Output the [X, Y] coordinate of the center of the cell containing the given text.  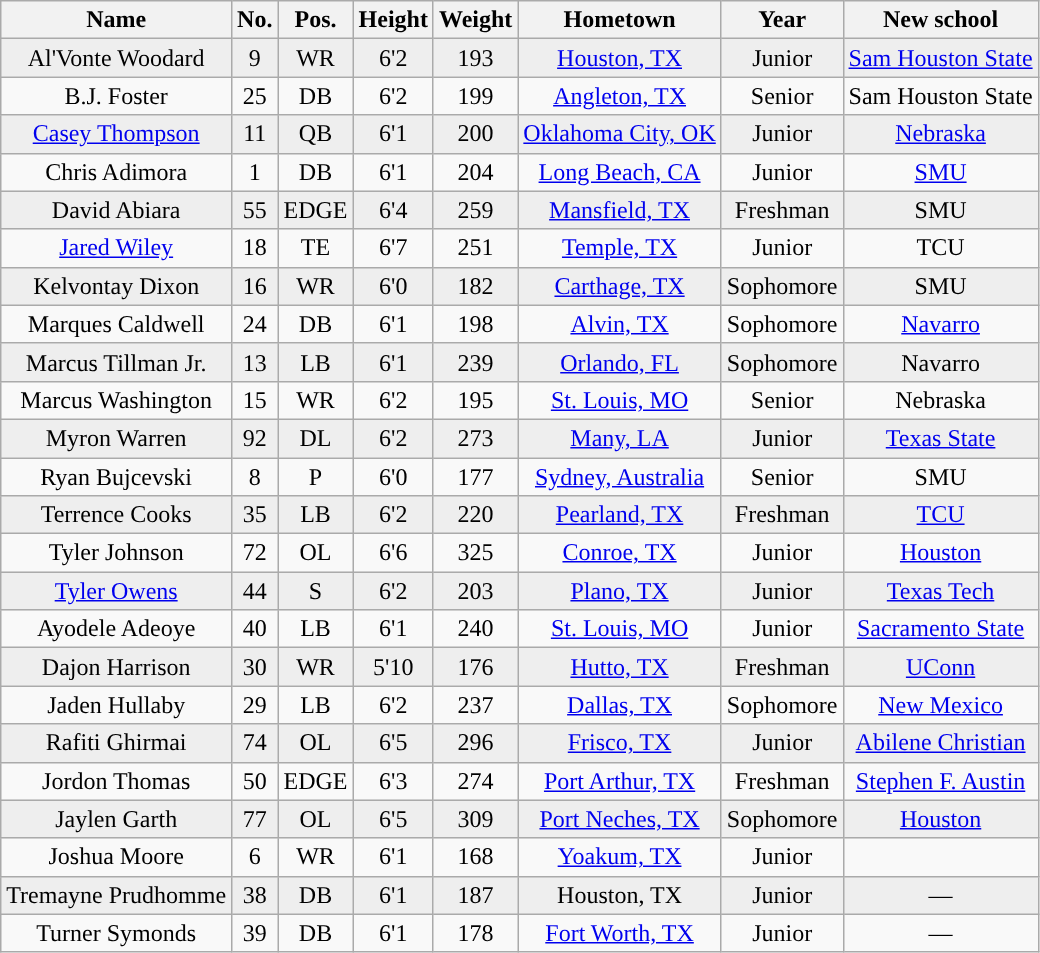
178 [475, 933]
Jaylen Garth [116, 819]
Texas Tech [940, 591]
177 [475, 477]
239 [475, 362]
Marcus Washington [116, 400]
Orlando, FL [620, 362]
193 [475, 58]
72 [255, 553]
77 [255, 819]
176 [475, 667]
Myron Warren [116, 438]
Jordon Thomas [116, 781]
QB [316, 134]
Hutto, TX [620, 667]
Tyler Johnson [116, 553]
Angleton, TX [620, 96]
Chris Adimora [116, 172]
296 [475, 743]
29 [255, 705]
274 [475, 781]
Rafiti Ghirmai [116, 743]
Port Arthur, TX [620, 781]
Sydney, Australia [620, 477]
Frisco, TX [620, 743]
9 [255, 58]
DL [316, 438]
Terrence Cooks [116, 515]
Temple, TX [620, 248]
220 [475, 515]
195 [475, 400]
6'4 [393, 210]
168 [475, 857]
TE [316, 248]
182 [475, 286]
Joshua Moore [116, 857]
Name [116, 20]
Pearland, TX [620, 515]
237 [475, 705]
Stephen F. Austin [940, 781]
Plano, TX [620, 591]
Ryan Bujcevski [116, 477]
Kelvontay Dixon [116, 286]
Casey Thompson [116, 134]
203 [475, 591]
Marcus Tillman Jr. [116, 362]
16 [255, 286]
Long Beach, CA [620, 172]
6 [255, 857]
251 [475, 248]
P [316, 477]
Alvin, TX [620, 324]
13 [255, 362]
David Abiara [116, 210]
Weight [475, 20]
Fort Worth, TX [620, 933]
6'7 [393, 248]
24 [255, 324]
UConn [940, 667]
200 [475, 134]
204 [475, 172]
Jaden Hullaby [116, 705]
309 [475, 819]
25 [255, 96]
38 [255, 895]
Pos. [316, 20]
Height [393, 20]
New school [940, 20]
15 [255, 400]
Conroe, TX [620, 553]
55 [255, 210]
Al'Vonte Woodard [116, 58]
Tremayne Prudhomme [116, 895]
199 [475, 96]
Jared Wiley [116, 248]
5'10 [393, 667]
Marques Caldwell [116, 324]
B.J. Foster [116, 96]
Oklahoma City, OK [620, 134]
273 [475, 438]
Sacramento State [940, 629]
325 [475, 553]
11 [255, 134]
Carthage, TX [620, 286]
Many, LA [620, 438]
187 [475, 895]
8 [255, 477]
6'6 [393, 553]
259 [475, 210]
92 [255, 438]
Ayodele Adeoye [116, 629]
1 [255, 172]
Hometown [620, 20]
Abilene Christian [940, 743]
S [316, 591]
44 [255, 591]
Turner Symonds [116, 933]
Dajon Harrison [116, 667]
74 [255, 743]
50 [255, 781]
Texas State [940, 438]
6'3 [393, 781]
30 [255, 667]
Year [782, 20]
198 [475, 324]
240 [475, 629]
40 [255, 629]
Dallas, TX [620, 705]
Yoakum, TX [620, 857]
35 [255, 515]
39 [255, 933]
New Mexico [940, 705]
Tyler Owens [116, 591]
Port Neches, TX [620, 819]
Mansfield, TX [620, 210]
No. [255, 20]
18 [255, 248]
